Determine the [x, y] coordinate at the center of the cell enclosing the given text.  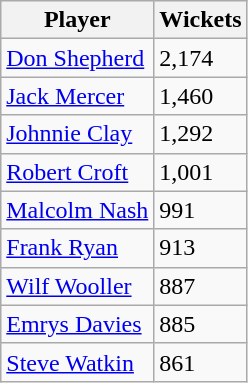
Wickets [200, 20]
1,292 [200, 134]
Robert Croft [78, 172]
913 [200, 248]
Johnnie Clay [78, 134]
Jack Mercer [78, 96]
Steve Watkin [78, 362]
Malcolm Nash [78, 210]
991 [200, 210]
2,174 [200, 58]
Don Shepherd [78, 58]
Emrys Davies [78, 324]
885 [200, 324]
Frank Ryan [78, 248]
861 [200, 362]
887 [200, 286]
1,460 [200, 96]
Player [78, 20]
1,001 [200, 172]
Wilf Wooller [78, 286]
